Find where the given text appears and provide that cell's center as [x, y] coordinate. 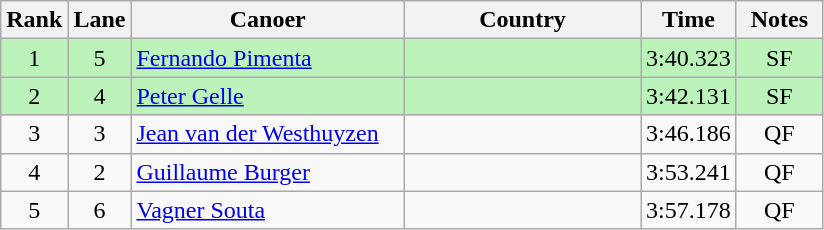
Fernando Pimenta [268, 58]
3:40.323 [689, 58]
Country [522, 20]
Peter Gelle [268, 96]
Guillaume Burger [268, 172]
Rank [34, 20]
3:57.178 [689, 210]
3:53.241 [689, 172]
Canoer [268, 20]
Vagner Souta [268, 210]
6 [100, 210]
Lane [100, 20]
Jean van der Westhuyzen [268, 134]
1 [34, 58]
Notes [779, 20]
3:46.186 [689, 134]
Time [689, 20]
3:42.131 [689, 96]
